Return (X, Y) of the center of cell containing provided text 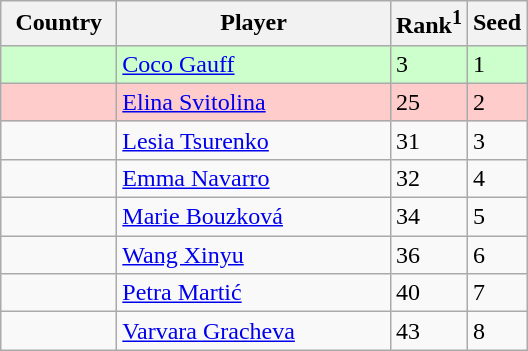
31 (428, 140)
36 (428, 255)
32 (428, 178)
Coco Gauff (254, 64)
Emma Navarro (254, 178)
4 (496, 178)
25 (428, 102)
43 (428, 331)
Rank1 (428, 24)
Marie Bouzková (254, 217)
8 (496, 331)
6 (496, 255)
Player (254, 24)
Lesia Tsurenko (254, 140)
Seed (496, 24)
Petra Martić (254, 293)
7 (496, 293)
2 (496, 102)
1 (496, 64)
34 (428, 217)
Elina Svitolina (254, 102)
Wang Xinyu (254, 255)
Varvara Gracheva (254, 331)
40 (428, 293)
Country (59, 24)
5 (496, 217)
